Detect which cell encompasses the target text, then output its [x, y] center coordinate. 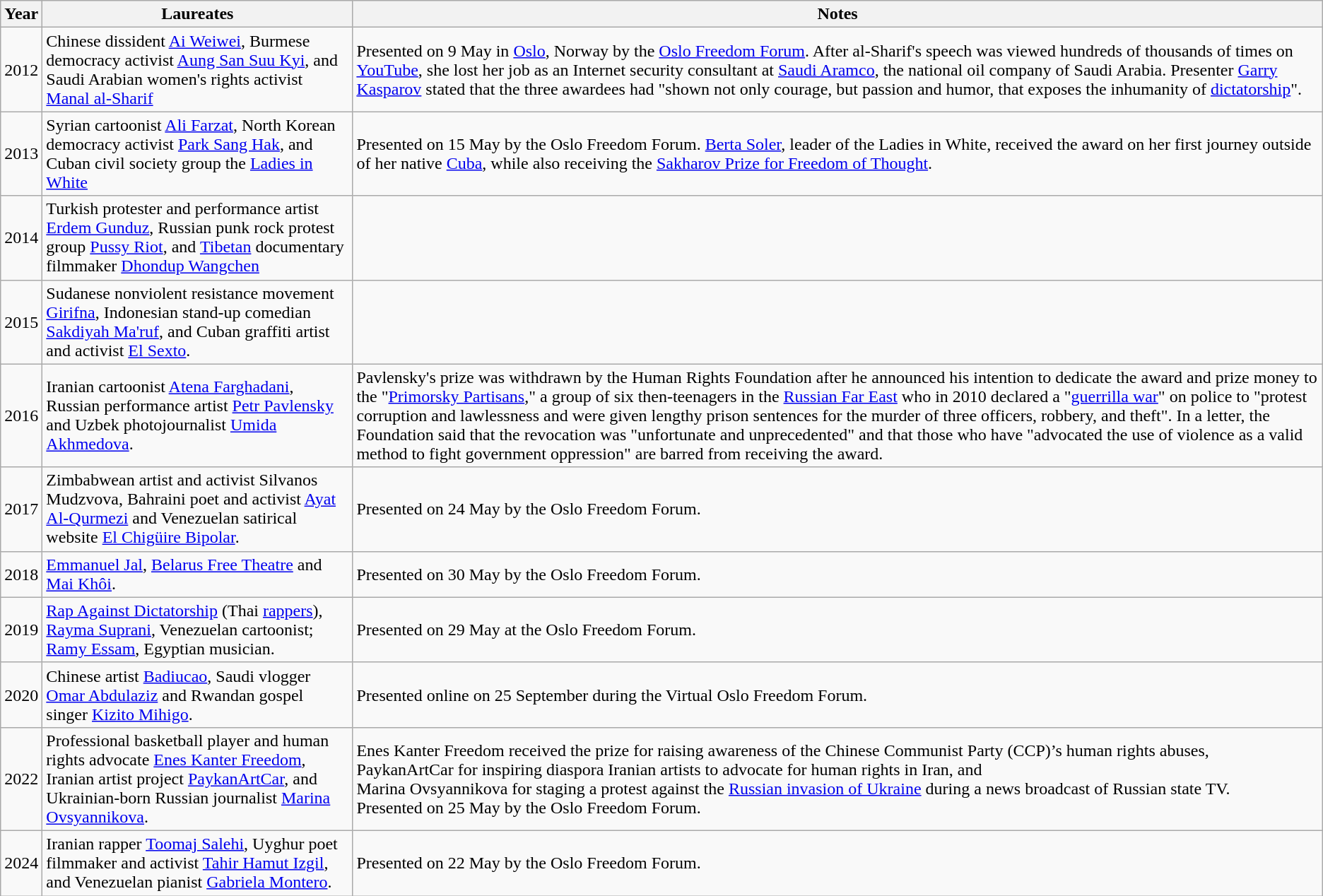
Sudanese nonviolent resistance movement Girifna, Indonesian stand-up comedian Sakdiyah Ma'ruf, and Cuban graffiti artist and activist El Sexto. [198, 322]
Laureates [198, 14]
Presented on 22 May by the Oslo Freedom Forum. [837, 863]
2018 [21, 574]
Year [21, 14]
2015 [21, 322]
Turkish protester and performance artist Erdem Gunduz, Russian punk rock protest group Pussy Riot, and Tibetan documentary filmmaker Dhondup Wangchen [198, 237]
Iranian cartoonist Atena Farghadani, Russian performance artist Petr Pavlensky and Uzbek photojournalist Umida Akhmedova. [198, 415]
2020 [21, 695]
2012 [21, 69]
Rap Against Dictatorship (Thai rappers), Rayma Suprani, Venezuelan cartoonist; Ramy Essam, Egyptian musician. [198, 630]
2017 [21, 509]
2022 [21, 779]
Chinese artist Badiucao, Saudi vlogger Omar Abdulaziz and Rwandan gospel singer Kizito Mihigo. [198, 695]
Chinese dissident Ai Weiwei, Burmese democracy activist Aung San Suu Kyi, and Saudi Arabian women's rights activist Manal al-Sharif [198, 69]
Presented online on 25 September during the Virtual Oslo Freedom Forum. [837, 695]
Presented on 24 May by the Oslo Freedom Forum. [837, 509]
2014 [21, 237]
2019 [21, 630]
2016 [21, 415]
Notes [837, 14]
Presented on 29 May at the Oslo Freedom Forum. [837, 630]
Zimbabwean artist and activist Silvanos Mudzvova, Bahraini poet and activist Ayat Al-Qurmezi and Venezuelan satirical website El Chigüire Bipolar. [198, 509]
Syrian cartoonist Ali Farzat, North Korean democracy activist Park Sang Hak, and Cuban civil society group the Ladies in White [198, 154]
2013 [21, 154]
Iranian rapper Toomaj Salehi, Uyghur poet filmmaker and activist Tahir Hamut Izgil, and Venezuelan pianist Gabriela Montero. [198, 863]
Emmanuel Jal, Belarus Free Theatre and Mai Khôi. [198, 574]
Presented on 30 May by the Oslo Freedom Forum. [837, 574]
2024 [21, 863]
